Return the (X, Y) coordinate for the center point of the cell that contains the specified text.  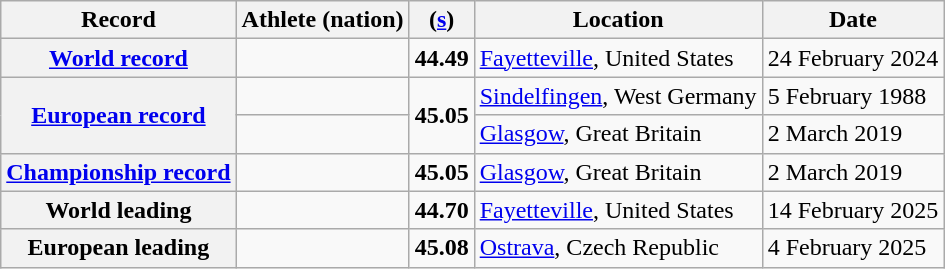
World leading (118, 210)
4 February 2025 (853, 248)
Athlete (nation) (322, 20)
44.70 (442, 210)
Record (118, 20)
Ostrava, Czech Republic (618, 248)
5 February 1988 (853, 96)
14 February 2025 (853, 210)
Championship record (118, 172)
Sindelfingen, West Germany (618, 96)
(s) (442, 20)
24 February 2024 (853, 58)
Location (618, 20)
European leading (118, 248)
45.08 (442, 248)
European record (118, 115)
Date (853, 20)
World record (118, 58)
44.49 (442, 58)
